Find where the given text appears and provide that cell's center as [x, y] coordinate. 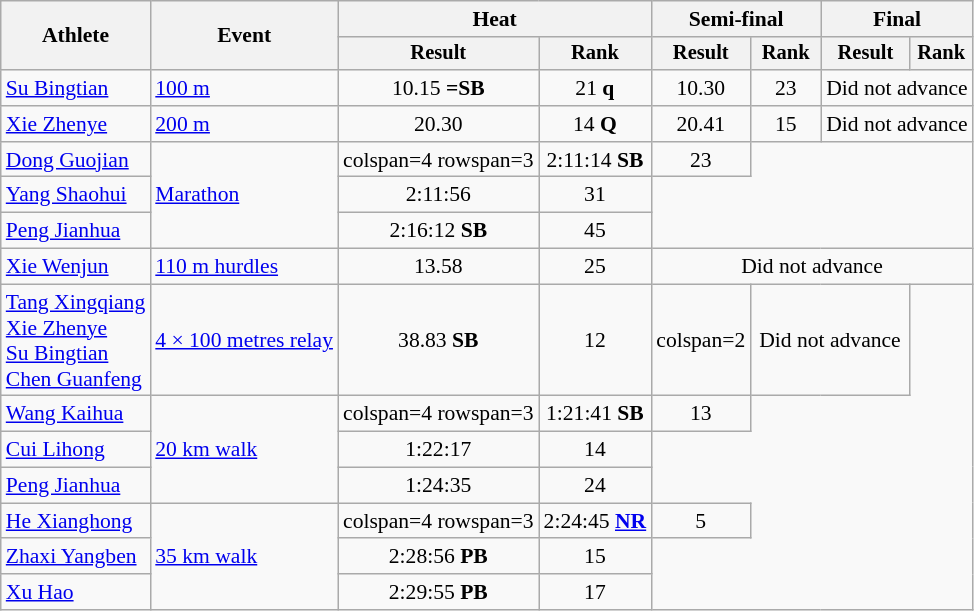
Xu Hao [76, 592]
20 km walk [244, 450]
Dong Guojian [76, 160]
Zhaxi Yangben [76, 557]
10.30 [700, 88]
Heat [494, 19]
1:21:41 SB [596, 414]
Cui Lihong [76, 450]
1:24:35 [438, 486]
Su Bingtian [76, 88]
14 Q [596, 124]
110 m hurdles [244, 267]
Wang Kaihua [76, 414]
17 [596, 592]
20.30 [438, 124]
12 [596, 340]
45 [596, 231]
Final [897, 19]
2:11:14 SB [596, 160]
2:11:56 [438, 195]
25 [596, 267]
2:16:12 SB [438, 231]
Tang Xingqiang Xie Zhenye Su Bingtian Chen Guanfeng [76, 340]
Marathon [244, 196]
colspan=2 [700, 340]
He Xianghong [76, 521]
14 [596, 450]
100 m [244, 88]
Event [244, 36]
13 [700, 414]
20.41 [700, 124]
38.83 SB [438, 340]
Xie Zhenye [76, 124]
2:24:45 NR [596, 521]
Semi-final [736, 19]
Yang Shaohui [76, 195]
24 [596, 486]
200 m [244, 124]
21 q [596, 88]
31 [596, 195]
2:29:55 PB [438, 592]
2:28:56 PB [438, 557]
10.15 =SB [438, 88]
4 × 100 metres relay [244, 340]
35 km walk [244, 556]
Athlete [76, 36]
13.58 [438, 267]
1:22:17 [438, 450]
Xie Wenjun [76, 267]
5 [700, 521]
